From the cell containing the given text, extract its center point as (X, Y) coordinate. 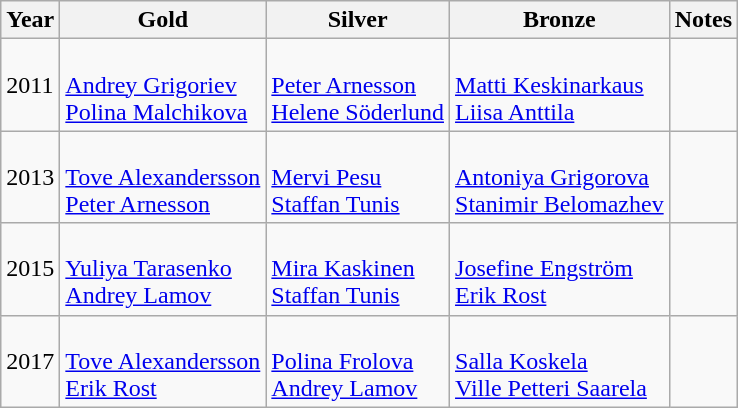
2017 (30, 361)
Polina Frolova Andrey Lamov (358, 361)
Bronze (560, 20)
Tove Alexandersson Erik Rost (163, 361)
Mira Kaskinen Staffan Tunis (358, 269)
Yuliya Tarasenko Andrey Lamov (163, 269)
Salla Koskela Ville Petteri Saarela (560, 361)
Peter Arnesson Helene Söderlund (358, 85)
2015 (30, 269)
Tove Alexandersson Peter Arnesson (163, 177)
2011 (30, 85)
Gold (163, 20)
Matti Keskinarkaus Liisa Anttila (560, 85)
Mervi Pesu Staffan Tunis (358, 177)
2013 (30, 177)
Year (30, 20)
Josefine Engström Erik Rost (560, 269)
Andrey Grigoriev Polina Malchikova (163, 85)
Notes (703, 20)
Silver (358, 20)
Antoniya Grigorova Stanimir Belomazhev (560, 177)
